Pinpoint the cell where the given text exists, returning its [X, Y] midpoint coordinate. 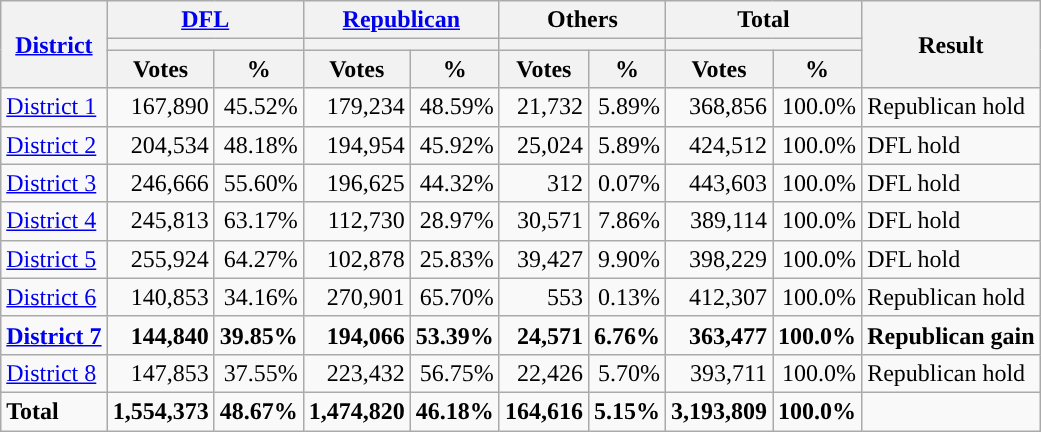
144,840 [160, 335]
6.76% [626, 335]
245,813 [160, 221]
37.55% [258, 373]
393,711 [718, 373]
7.86% [626, 221]
0.07% [626, 183]
District 7 [54, 335]
District [54, 44]
398,229 [718, 259]
0.13% [626, 297]
22,426 [544, 373]
64.27% [258, 259]
102,878 [356, 259]
140,853 [160, 297]
46.18% [454, 411]
246,666 [160, 183]
District 4 [54, 221]
65.70% [454, 297]
1,474,820 [356, 411]
194,066 [356, 335]
312 [544, 183]
53.39% [454, 335]
9.90% [626, 259]
167,890 [160, 107]
164,616 [544, 411]
DFL [205, 20]
District 2 [54, 145]
21,732 [544, 107]
368,856 [718, 107]
25.83% [454, 259]
District 6 [54, 297]
147,853 [160, 373]
39.85% [258, 335]
412,307 [718, 297]
District 5 [54, 259]
30,571 [544, 221]
204,534 [160, 145]
5.70% [626, 373]
1,554,373 [160, 411]
48.67% [258, 411]
56.75% [454, 373]
196,625 [356, 183]
5.15% [626, 411]
District 8 [54, 373]
194,954 [356, 145]
44.32% [454, 183]
3,193,809 [718, 411]
112,730 [356, 221]
Republican gain [951, 335]
45.92% [454, 145]
24,571 [544, 335]
55.60% [258, 183]
District 3 [54, 183]
Republican [401, 20]
45.52% [258, 107]
443,603 [718, 183]
34.16% [258, 297]
District 1 [54, 107]
Result [951, 44]
39,427 [544, 259]
63.17% [258, 221]
553 [544, 297]
Others [582, 20]
48.59% [454, 107]
363,477 [718, 335]
270,901 [356, 297]
28.97% [454, 221]
223,432 [356, 373]
179,234 [356, 107]
389,114 [718, 221]
424,512 [718, 145]
48.18% [258, 145]
255,924 [160, 259]
25,024 [544, 145]
